Provide the (x, y) coordinate of the cell's center where the given text is located.  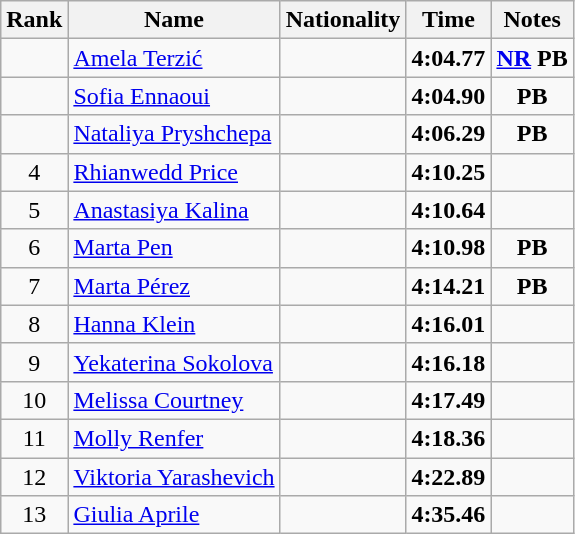
4:04.77 (448, 58)
Amela Terzić (174, 58)
12 (34, 477)
Time (448, 20)
Hanna Klein (174, 324)
6 (34, 248)
4:35.46 (448, 515)
8 (34, 324)
Yekaterina Sokolova (174, 362)
Anastasiya Kalina (174, 210)
Sofia Ennaoui (174, 96)
Molly Renfer (174, 438)
4:04.90 (448, 96)
Name (174, 20)
Rank (34, 20)
Marta Pen (174, 248)
NR PB (532, 58)
4:18.36 (448, 438)
Viktoria Yarashevich (174, 477)
Nataliya Pryshchepa (174, 134)
11 (34, 438)
4:14.21 (448, 286)
Rhianwedd Price (174, 172)
4 (34, 172)
Giulia Aprile (174, 515)
4:17.49 (448, 400)
Marta Pérez (174, 286)
4:10.98 (448, 248)
9 (34, 362)
Nationality (343, 20)
4:16.18 (448, 362)
4:06.29 (448, 134)
13 (34, 515)
Notes (532, 20)
5 (34, 210)
Melissa Courtney (174, 400)
4:16.01 (448, 324)
4:10.25 (448, 172)
4:22.89 (448, 477)
10 (34, 400)
7 (34, 286)
4:10.64 (448, 210)
